Pinpoint the cell where the given text exists, returning its [x, y] midpoint coordinate. 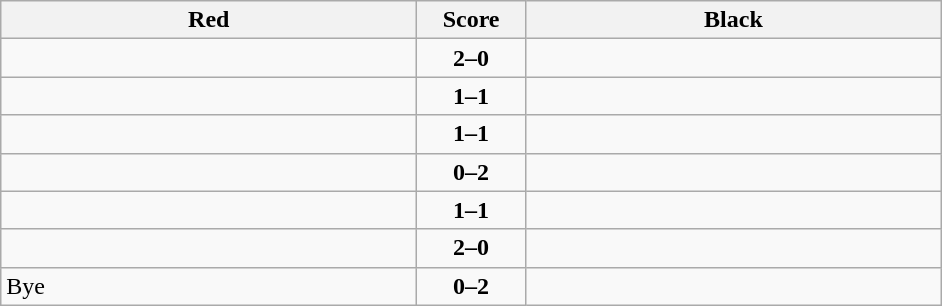
Score [472, 20]
Red [209, 20]
Bye [209, 286]
Black [733, 20]
